Output the [X, Y] coordinate of the center of the cell containing the given text.  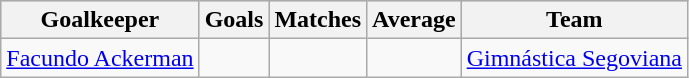
Average [414, 20]
Team [574, 20]
Facundo Ackerman [100, 58]
Goals [234, 20]
Goalkeeper [100, 20]
Matches [318, 20]
Gimnástica Segoviana [574, 58]
